Identify which cell holds the provided text, then report its (x, y) central coordinate. 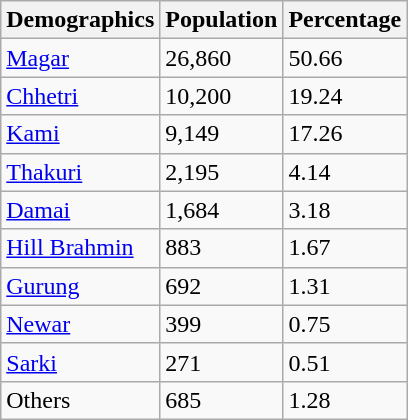
19.24 (345, 96)
26,860 (222, 58)
1.31 (345, 286)
399 (222, 324)
1,684 (222, 210)
Hill Brahmin (80, 248)
Chhetri (80, 96)
4.14 (345, 172)
Population (222, 20)
883 (222, 248)
1.67 (345, 248)
Sarki (80, 362)
0.51 (345, 362)
685 (222, 400)
50.66 (345, 58)
1.28 (345, 400)
3.18 (345, 210)
0.75 (345, 324)
Percentage (345, 20)
Thakuri (80, 172)
271 (222, 362)
Magar (80, 58)
Newar (80, 324)
Demographics (80, 20)
Kami (80, 134)
10,200 (222, 96)
2,195 (222, 172)
Gurung (80, 286)
Damai (80, 210)
692 (222, 286)
Others (80, 400)
17.26 (345, 134)
9,149 (222, 134)
